Extract the (x, y) coordinate from the center of the cell holding the provided text.  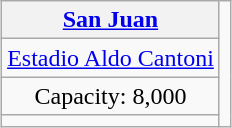
San Juan (111, 20)
Capacity: 8,000 (111, 96)
Estadio Aldo Cantoni (111, 58)
